Locate the cell with the specified text and output its [x, y] center coordinate. 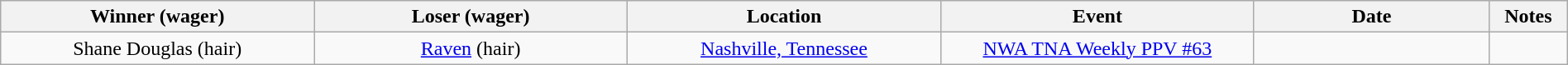
Notes [1528, 17]
Location [784, 17]
Winner (wager) [157, 17]
Shane Douglas (hair) [157, 48]
Raven (hair) [471, 48]
Loser (wager) [471, 17]
Nashville, Tennessee [784, 48]
Event [1097, 17]
Date [1371, 17]
NWA TNA Weekly PPV #63 [1097, 48]
